Identify which cell holds the provided text, then report its (X, Y) central coordinate. 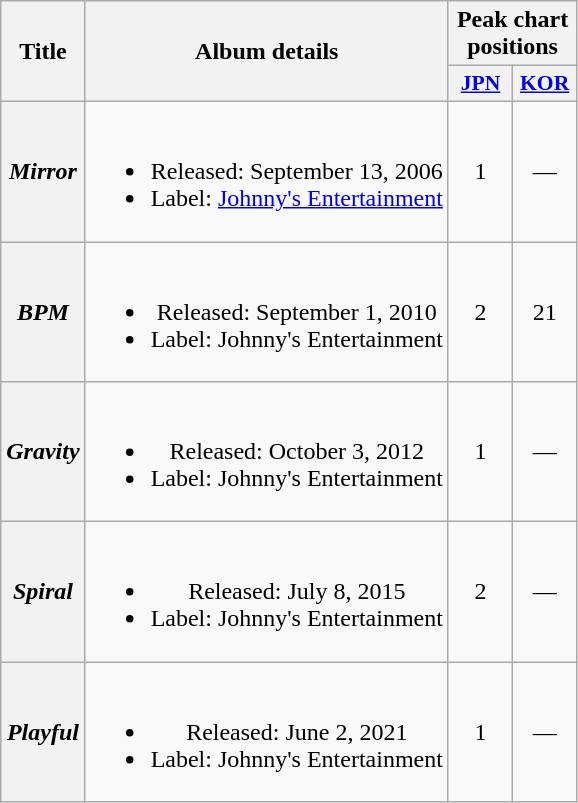
Released: October 3, 2012Label: Johnny's Entertainment (266, 452)
Gravity (43, 452)
Released: June 2, 2021Label: Johnny's Entertainment (266, 732)
Released: September 13, 2006Label: Johnny's Entertainment (266, 171)
JPN (480, 84)
Mirror (43, 171)
Title (43, 52)
Released: July 8, 2015Label: Johnny's Entertainment (266, 592)
Released: September 1, 2010Label: Johnny's Entertainment (266, 312)
Peak chart positions (512, 34)
Playful (43, 732)
Album details (266, 52)
21 (545, 312)
BPM (43, 312)
Spiral (43, 592)
KOR (545, 84)
